Scan for the cell matching the given text and deliver its [x, y] coordinate at center. 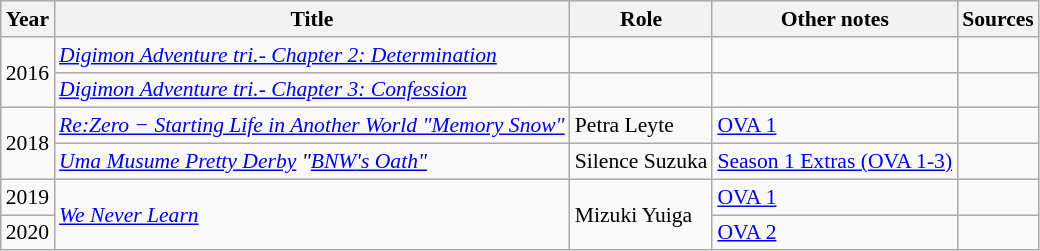
2018 [28, 144]
Digimon Adventure tri.- Chapter 2: Determination [312, 55]
Mizuki Yuiga [642, 214]
OVA 2 [834, 233]
Uma Musume Pretty Derby "BNW's Oath" [312, 162]
Petra Leyte [642, 126]
Digimon Adventure tri.- Chapter 3: Confession [312, 90]
Re:Zero − Starting Life in Another World "Memory Snow" [312, 126]
Season 1 Extras (OVA 1-3) [834, 162]
2016 [28, 72]
Silence Suzuka [642, 162]
Role [642, 19]
Sources [998, 19]
Other notes [834, 19]
Title [312, 19]
2020 [28, 233]
Year [28, 19]
2019 [28, 197]
We Never Learn [312, 214]
